For the text-containing cell, return its midpoint in (X, Y) coordinate format. 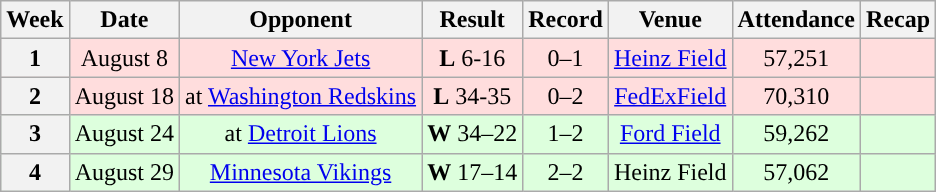
August 8 (124, 58)
August 29 (124, 172)
August 24 (124, 134)
Date (124, 20)
0–2 (566, 96)
L 34-35 (472, 96)
at Detroit Lions (301, 134)
Opponent (301, 20)
59,262 (796, 134)
2–2 (566, 172)
New York Jets (301, 58)
Result (472, 20)
1 (35, 58)
2 (35, 96)
1–2 (566, 134)
Attendance (796, 20)
Week (35, 20)
FedExField (670, 96)
Ford Field (670, 134)
70,310 (796, 96)
Recap (898, 20)
3 (35, 134)
57,062 (796, 172)
57,251 (796, 58)
4 (35, 172)
Venue (670, 20)
Record (566, 20)
L 6-16 (472, 58)
Minnesota Vikings (301, 172)
at Washington Redskins (301, 96)
0–1 (566, 58)
W 34–22 (472, 134)
August 18 (124, 96)
W 17–14 (472, 172)
